Determine the (X, Y) coordinate at the center of the cell enclosing the given text.  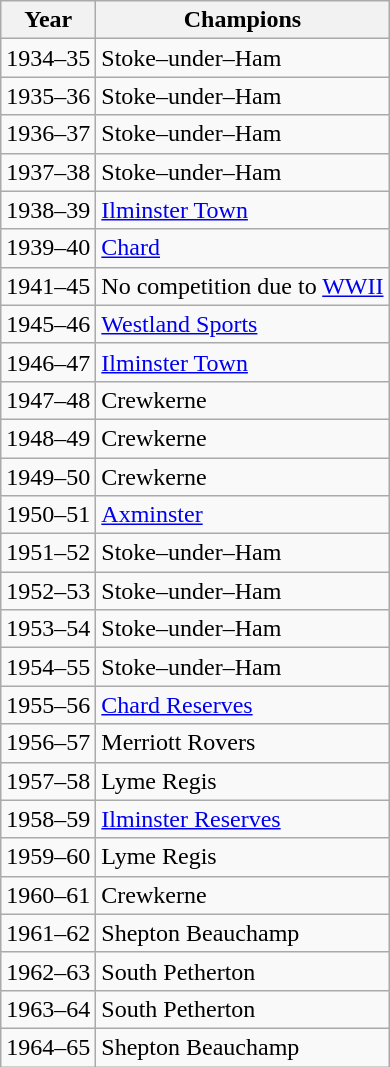
1957–58 (48, 781)
1951–52 (48, 553)
No competition due to WWII (242, 286)
1941–45 (48, 286)
1950–51 (48, 515)
1956–57 (48, 743)
Ilminster Reserves (242, 819)
Merriott Rovers (242, 743)
1947–48 (48, 400)
1952–53 (48, 591)
1945–46 (48, 324)
Axminster (242, 515)
1964–65 (48, 1047)
1934–35 (48, 58)
1963–64 (48, 1009)
Chard Reserves (242, 705)
1948–49 (48, 438)
1946–47 (48, 362)
1958–59 (48, 819)
1949–50 (48, 477)
1953–54 (48, 629)
1936–37 (48, 134)
1935–36 (48, 96)
Chard (242, 248)
1938–39 (48, 210)
1955–56 (48, 705)
1962–63 (48, 971)
1960–61 (48, 895)
Year (48, 20)
1937–38 (48, 172)
1961–62 (48, 933)
Westland Sports (242, 324)
1954–55 (48, 667)
Champions (242, 20)
1939–40 (48, 248)
1959–60 (48, 857)
